Locate the cell with the specified text and output its [x, y] center coordinate. 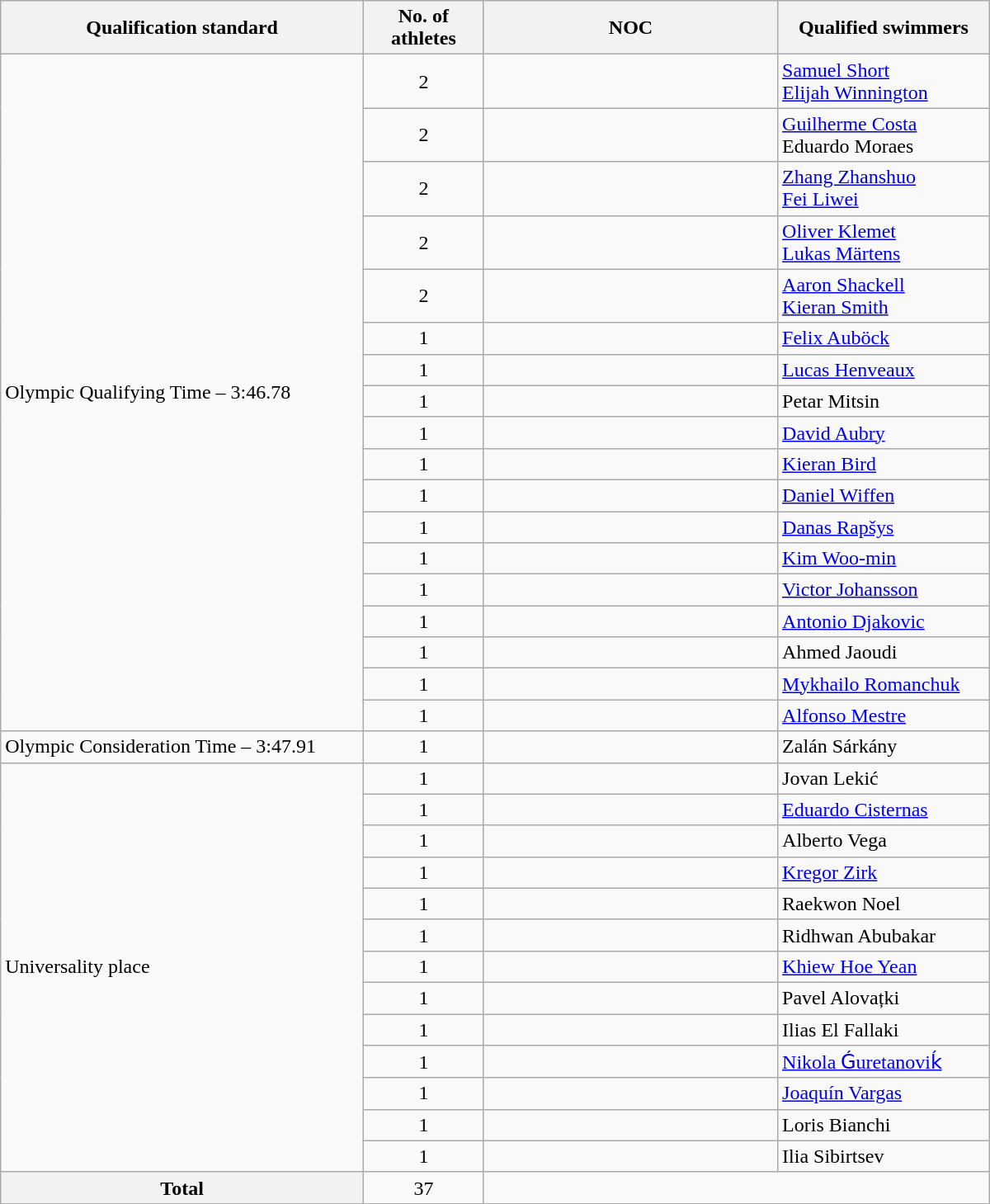
Raekwon Noel [884, 904]
Zhang ZhanshuoFei Liwei [884, 188]
Mykhailo Romanchuk [884, 684]
Qualified swimmers [884, 28]
Lucas Henveaux [884, 370]
Joaquín Vargas [884, 1093]
Victor Johansson [884, 590]
No. of athletes [423, 28]
Ilias El Fallaki [884, 1029]
Antonio Djakovic [884, 621]
Daniel Wiffen [884, 495]
Felix Auböck [884, 338]
Kregor Zirk [884, 872]
Eduardo Cisternas [884, 810]
37 [423, 1187]
Petar Mitsin [884, 401]
Olympic Qualifying Time – 3:46.78 [182, 393]
Kim Woo-min [884, 559]
Nikola Ǵuretanoviḱ [884, 1062]
Kieran Bird [884, 464]
Zalán Sárkány [884, 747]
Oliver KlemetLukas Märtens [884, 243]
Pavel Alovațki [884, 998]
Qualification standard [182, 28]
Universality place [182, 967]
Ridhwan Abubakar [884, 935]
Aaron ShackellKieran Smith [884, 295]
David Aubry [884, 432]
Alfonso Mestre [884, 715]
Ilia Sibirtsev [884, 1156]
Guilherme CostaEduardo Moraes [884, 135]
Danas Rapšys [884, 527]
Jovan Lekić [884, 778]
Olympic Consideration Time – 3:47.91 [182, 747]
Khiew Hoe Yean [884, 966]
Samuel ShortElijah Winnington [884, 81]
Ahmed Jaoudi [884, 653]
Total [182, 1187]
NOC [630, 28]
Alberto Vega [884, 841]
Loris Bianchi [884, 1125]
